Output the [X, Y] coordinate of the center of the cell containing the given text.  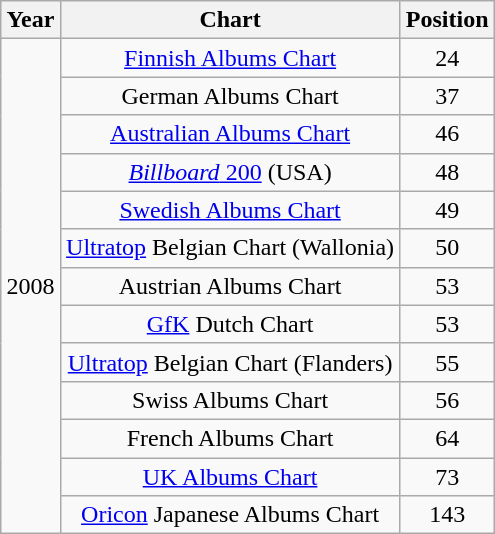
49 [447, 210]
French Albums Chart [230, 438]
Billboard 200 (USA) [230, 172]
64 [447, 438]
Swedish Albums Chart [230, 210]
37 [447, 96]
Year [30, 20]
Chart [230, 20]
UK Albums Chart [230, 477]
Swiss Albums Chart [230, 400]
Austrian Albums Chart [230, 286]
56 [447, 400]
Australian Albums Chart [230, 134]
Finnish Albums Chart [230, 58]
Position [447, 20]
73 [447, 477]
Ultratop Belgian Chart (Wallonia) [230, 248]
Ultratop Belgian Chart (Flanders) [230, 362]
2008 [30, 286]
55 [447, 362]
Oricon Japanese Albums Chart [230, 515]
24 [447, 58]
143 [447, 515]
GfK Dutch Chart [230, 324]
48 [447, 172]
50 [447, 248]
46 [447, 134]
German Albums Chart [230, 96]
